Scan for the cell matching the given text and deliver its (x, y) coordinate at center. 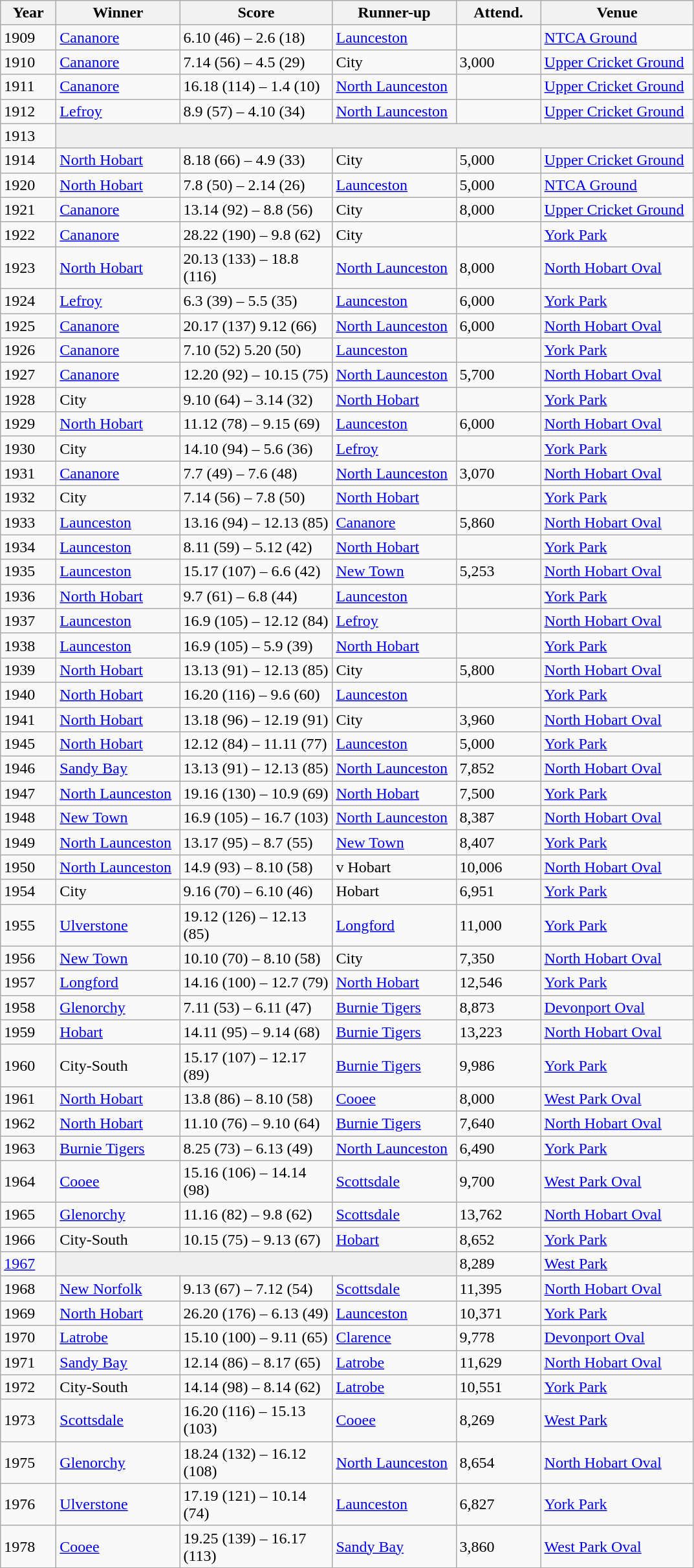
14.9 (93) – 8.10 (58) (256, 867)
3,070 (498, 473)
1963 (28, 1148)
7,852 (498, 769)
1935 (28, 572)
1948 (28, 818)
1957 (28, 983)
1914 (28, 160)
12.20 (92) – 10.15 (75) (256, 375)
1922 (28, 234)
1960 (28, 1066)
1923 (28, 268)
Score (256, 13)
14.11 (95) – 9.14 (68) (256, 1032)
1975 (28, 1463)
1920 (28, 185)
1924 (28, 301)
9.16 (70) – 6.10 (46) (256, 892)
1978 (28, 1547)
8,289 (498, 1264)
6,490 (498, 1148)
1959 (28, 1032)
5,700 (498, 375)
10.15 (75) – 9.13 (67) (256, 1240)
Year (28, 13)
6,827 (498, 1504)
1938 (28, 645)
11.10 (76) – 9.10 (64) (256, 1123)
9,700 (498, 1182)
8,654 (498, 1463)
1926 (28, 350)
20.17 (137) 9.12 (66) (256, 325)
Runner-up (395, 13)
1932 (28, 498)
9,986 (498, 1066)
1930 (28, 449)
1911 (28, 87)
7,640 (498, 1123)
12,546 (498, 983)
9.10 (64) – 3.14 (32) (256, 400)
11,000 (498, 925)
5,800 (498, 670)
7.14 (56) – 7.8 (50) (256, 498)
1949 (28, 843)
6.3 (39) – 5.5 (35) (256, 301)
11,395 (498, 1289)
1962 (28, 1123)
8,407 (498, 843)
3,000 (498, 62)
1970 (28, 1338)
8,387 (498, 818)
15.10 (100) – 9.11 (65) (256, 1338)
7.10 (52) 5.20 (50) (256, 350)
19.16 (130) – 10.9 (69) (256, 793)
20.13 (133) – 18.8 (116) (256, 268)
6,951 (498, 892)
7,500 (498, 793)
19.12 (126) – 12.13 (85) (256, 925)
Attend. (498, 13)
13,762 (498, 1215)
7.11 (53) – 6.11 (47) (256, 1007)
1940 (28, 694)
8,652 (498, 1240)
8.9 (57) – 4.10 (34) (256, 111)
1966 (28, 1240)
1955 (28, 925)
1928 (28, 400)
10,371 (498, 1313)
12.14 (86) – 8.17 (65) (256, 1362)
1961 (28, 1099)
1934 (28, 547)
7.14 (56) – 4.5 (29) (256, 62)
1933 (28, 522)
New Norfolk (118, 1289)
9.7 (61) – 6.8 (44) (256, 596)
16.18 (114) – 1.4 (10) (256, 87)
3,860 (498, 1547)
1913 (28, 136)
1950 (28, 867)
1954 (28, 892)
1927 (28, 375)
5,253 (498, 572)
6.10 (46) – 2.6 (18) (256, 38)
1910 (28, 62)
9.13 (67) – 7.12 (54) (256, 1289)
1976 (28, 1504)
1936 (28, 596)
8.11 (59) – 5.12 (42) (256, 547)
13.14 (92) – 8.8 (56) (256, 209)
13.8 (86) – 8.10 (58) (256, 1099)
1971 (28, 1362)
11,629 (498, 1362)
18.24 (132) – 16.12 (108) (256, 1463)
12.12 (84) – 11.11 (77) (256, 744)
16.9 (105) – 12.12 (84) (256, 621)
17.19 (121) – 10.14 (74) (256, 1504)
9,778 (498, 1338)
8,269 (498, 1420)
1925 (28, 325)
13.16 (94) – 12.13 (85) (256, 522)
1967 (28, 1264)
1939 (28, 670)
1946 (28, 769)
1909 (28, 38)
26.20 (176) – 6.13 (49) (256, 1313)
8.18 (66) – 4.9 (33) (256, 160)
7.8 (50) – 2.14 (26) (256, 185)
1921 (28, 209)
16.20 (116) – 15.13 (103) (256, 1420)
7.7 (49) – 7.6 (48) (256, 473)
10,551 (498, 1387)
Clarence (395, 1338)
1947 (28, 793)
1937 (28, 621)
1964 (28, 1182)
14.16 (100) – 12.7 (79) (256, 983)
15.17 (107) – 6.6 (42) (256, 572)
15.17 (107) – 12.17 (89) (256, 1066)
28.22 (190) – 9.8 (62) (256, 234)
16.9 (105) – 16.7 (103) (256, 818)
1931 (28, 473)
1969 (28, 1313)
15.16 (106) – 14.14 (98) (256, 1182)
13.18 (96) – 12.19 (91) (256, 720)
1945 (28, 744)
1968 (28, 1289)
8,873 (498, 1007)
3,960 (498, 720)
10,006 (498, 867)
1958 (28, 1007)
Winner (118, 13)
v Hobart (395, 867)
13,223 (498, 1032)
1965 (28, 1215)
11.12 (78) – 9.15 (69) (256, 424)
1972 (28, 1387)
7,350 (498, 958)
Venue (617, 13)
1912 (28, 111)
14.14 (98) – 8.14 (62) (256, 1387)
5,860 (498, 522)
16.9 (105) – 5.9 (39) (256, 645)
19.25 (139) – 16.17 (113) (256, 1547)
11.16 (82) – 9.8 (62) (256, 1215)
1929 (28, 424)
13.17 (95) – 8.7 (55) (256, 843)
14.10 (94) – 5.6 (36) (256, 449)
16.20 (116) – 9.6 (60) (256, 694)
1973 (28, 1420)
1941 (28, 720)
1956 (28, 958)
8.25 (73) – 6.13 (49) (256, 1148)
10.10 (70) – 8.10 (58) (256, 958)
